Locate the cell with the specified text and output its (x, y) center coordinate. 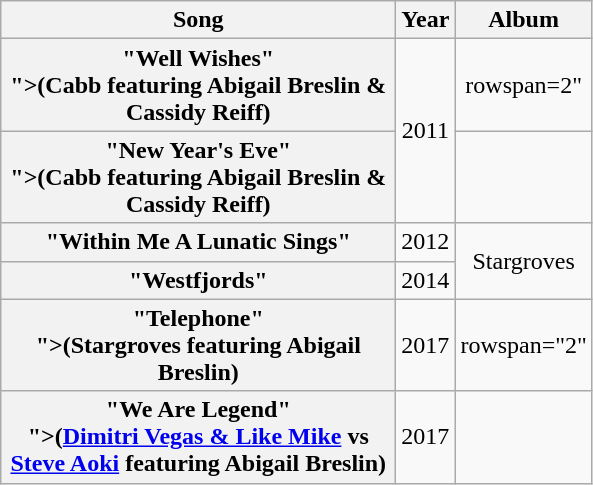
"Well Wishes"">(Cabb featuring Abigail Breslin & Cassidy Reiff) (198, 85)
"Telephone"">(Stargroves featuring Abigail Breslin) (198, 345)
rowspan="2" (524, 345)
"Westfjords" (198, 280)
2011 (426, 131)
Stargroves (524, 261)
"We Are Legend"">(Dimitri Vegas & Like Mike vs Steve Aoki featuring Abigail Breslin) (198, 437)
Year (426, 20)
Album (524, 20)
2012 (426, 242)
"Within Me A Lunatic Sings" (198, 242)
2014 (426, 280)
rowspan=2" (524, 85)
Song (198, 20)
"New Year's Eve"">(Cabb featuring Abigail Breslin & Cassidy Reiff) (198, 177)
